Pinpoint the cell where the given text exists, returning its (x, y) midpoint coordinate. 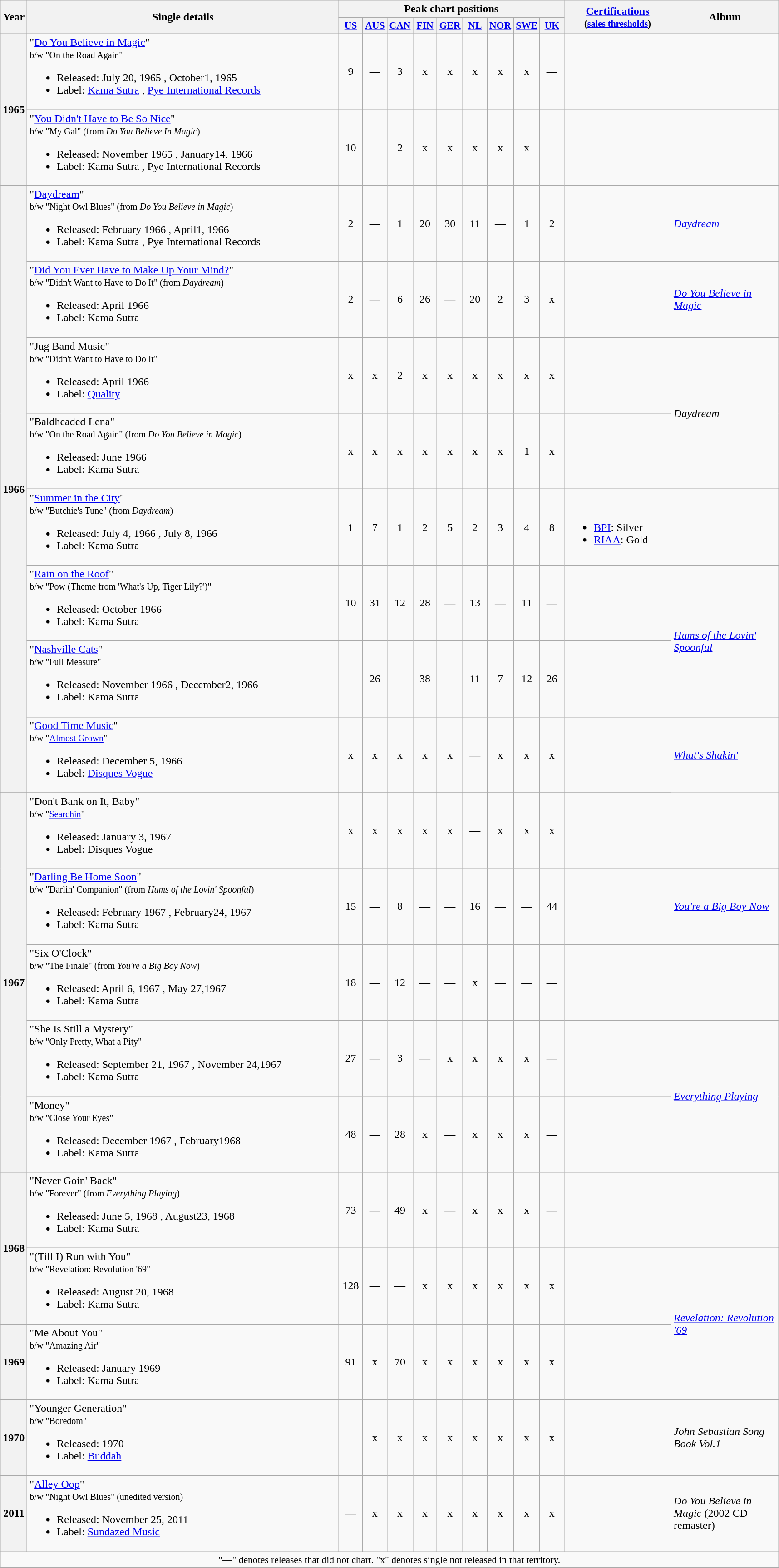
49 (400, 1210)
"Summer in the City"b/w "Butchie's Tune" (from Daydream)Released: July 4, 1966 , July 8, 1966 Label: Kama Sutra (183, 527)
"Did You Ever Have to Make Up Your Mind?"b/w "Didn't Want to Have to Do It" (from Daydream)Released: April 1966 Label: Kama Sutra (183, 300)
What's Shakin' (725, 755)
"Daydream"b/w "Night Owl Blues" (from Do You Believe in Magic)Released: February 1966 , April1, 1966 Label: Kama Sutra , Pye International Records (183, 223)
"Never Goin' Back"b/w "Forever" (from Everything Playing)Released: June 5, 1968 , August23, 1968 Label: Kama Sutra (183, 1210)
"Money"b/w "Close Your Eyes"Released: December 1967 , February1968 Label: Kama Sutra (183, 1134)
1969 (14, 1362)
38 (425, 679)
Single details (183, 17)
US (350, 26)
NOR (500, 26)
6 (400, 300)
Everything Playing (725, 1096)
70 (400, 1362)
1967 (14, 982)
1970 (14, 1438)
John Sebastian Song Book Vol.1 (725, 1438)
31 (375, 603)
Do You Believe in Magic (725, 300)
"Rain on the Roof"b/w "Pow (Theme from 'What's Up, Tiger Lily?')"Released: October 1966 Label: Kama Sutra (183, 603)
Album (725, 17)
4 (527, 527)
13 (475, 603)
44 (552, 907)
15 (350, 907)
27 (350, 1058)
BPI: SilverRIAA: Gold (618, 527)
48 (350, 1134)
1966 (14, 489)
"Jug Band Music"b/w "Didn't Want to Have to Do It"Released: April 1966 Label: Quality (183, 375)
FIN (425, 26)
"Don't Bank on It, Baby"b/w "Searchin"Released: January 3, 1967 Label: Disques Vogue (183, 830)
"Six O'Clock"b/w "The Finale" (from You're a Big Boy Now)Released: April 6, 1967 , May 27,1967 Label: Kama Sutra (183, 982)
"(Till I) Run with You"b/w "Revelation: Revolution '69"Released: August 20, 1968 Label: Kama Sutra (183, 1285)
"Me About You"b/w "Amazing Air"Released: January 1969 Label: Kama Sutra (183, 1362)
"—" denotes releases that did not chart. "x" denotes single not released in that territory. (389, 1560)
"Alley Oop"b/w "Night Owl Blues" (unedited version)Released: November 25, 2011 Label: Sundazed Music (183, 1513)
1965 (14, 109)
"She Is Still a Mystery"b/w "Only Pretty, What a Pity"Released: September 21, 1967 , November 24,1967 Label: Kama Sutra (183, 1058)
Year (14, 17)
Certifications(sales thresholds) (618, 17)
"Younger Generation"b/w "Boredom"Released: 1970 Label: Buddah (183, 1438)
128 (350, 1285)
"Good Time Music"b/w "Almost Grown"Released: December 5, 1966 Label: Disques Vogue (183, 755)
9 (350, 72)
Hums of the Lovin' Spoonful (725, 641)
"Nashville Cats"b/w "Full Measure"Released: November 1966 , December2, 1966 Label: Kama Sutra (183, 679)
"Darling Be Home Soon"b/w "Darlin' Companion" (from Hums of the Lovin' Spoonful)Released: February 1967 , February24, 1967 Label: Kama Sutra (183, 907)
"Baldheaded Lena"b/w "On the Road Again" (from Do You Believe in Magic)Released: June 1966 Label: Kama Sutra (183, 452)
5 (450, 527)
NL (475, 26)
UK (552, 26)
Do You Believe in Magic (2002 CD remaster) (725, 1513)
AUS (375, 26)
91 (350, 1362)
Peak chart positions (451, 9)
Revelation: Revolution '69 (725, 1324)
2011 (14, 1513)
1968 (14, 1248)
18 (350, 982)
"Do You Believe in Magic"b/w "On the Road Again"Released: July 20, 1965 , October1, 1965 Label: Kama Sutra , Pye International Records (183, 72)
16 (475, 907)
You're a Big Boy Now (725, 907)
73 (350, 1210)
SWE (527, 26)
30 (450, 223)
GER (450, 26)
CAN (400, 26)
